Output the [x, y] coordinate of the center of the cell containing the given text.  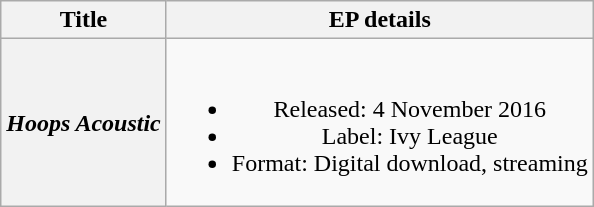
Title [84, 20]
Hoops Acoustic [84, 122]
Released: 4 November 2016Label: Ivy LeagueFormat: Digital download, streaming [380, 122]
EP details [380, 20]
